Return the (x, y) coordinate for the center point of the cell that contains the specified text.  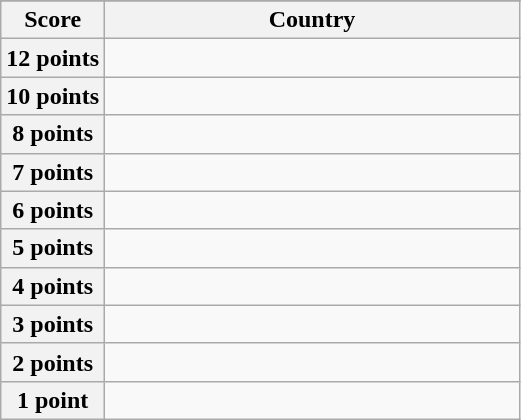
Score (53, 20)
Country (312, 20)
2 points (53, 362)
8 points (53, 134)
7 points (53, 172)
4 points (53, 286)
3 points (53, 324)
5 points (53, 248)
10 points (53, 96)
12 points (53, 58)
6 points (53, 210)
1 point (53, 400)
